Identify which cell holds the provided text, then report its (X, Y) central coordinate. 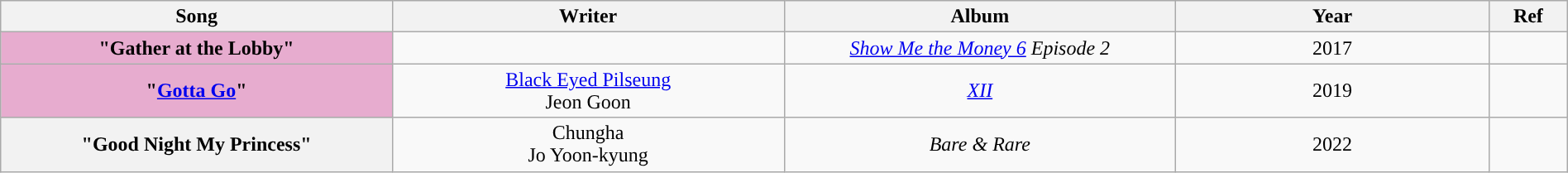
Black Eyed PilseungJeon Goon (588, 91)
Song (197, 17)
2019 (1333, 91)
Ref (1528, 17)
"Good Night My Princess" (197, 144)
2017 (1333, 48)
"Gather at the Lobby" (197, 48)
2022 (1333, 144)
ChunghaJo Yoon-kyung (588, 144)
Album (980, 17)
"Gotta Go" (197, 91)
Year (1333, 17)
XII (980, 91)
Show Me the Money 6 Episode 2 (980, 48)
Bare & Rare (980, 144)
Writer (588, 17)
